Scan for the cell matching the given text and deliver its [x, y] coordinate at center. 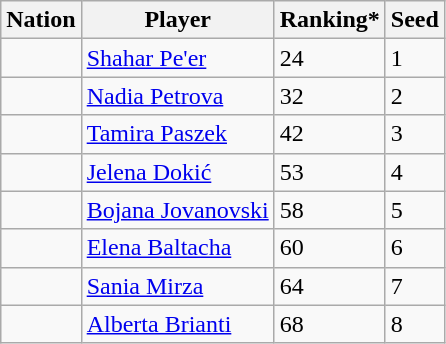
58 [330, 210]
32 [330, 96]
Bojana Jovanovski [178, 210]
68 [330, 324]
Player [178, 20]
1 [414, 58]
4 [414, 172]
42 [330, 134]
2 [414, 96]
6 [414, 248]
64 [330, 286]
7 [414, 286]
Seed [414, 20]
Shahar Pe'er [178, 58]
Nadia Petrova [178, 96]
5 [414, 210]
53 [330, 172]
3 [414, 134]
Tamira Paszek [178, 134]
8 [414, 324]
Jelena Dokić [178, 172]
Sania Mirza [178, 286]
24 [330, 58]
Nation [41, 20]
Alberta Brianti [178, 324]
Elena Baltacha [178, 248]
60 [330, 248]
Ranking* [330, 20]
